Scan for the cell matching the given text and deliver its [X, Y] coordinate at center. 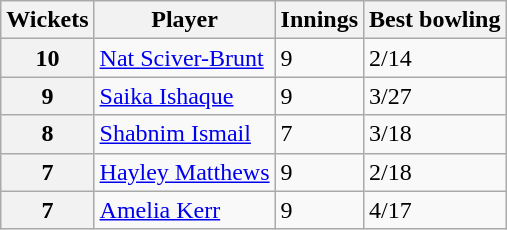
4/17 [435, 210]
2/18 [435, 172]
Wickets [48, 20]
Saika Ishaque [184, 96]
Nat Sciver-Brunt [184, 58]
Player [184, 20]
Innings [319, 20]
8 [48, 134]
Amelia Kerr [184, 210]
10 [48, 58]
Hayley Matthews [184, 172]
2/14 [435, 58]
3/18 [435, 134]
Best bowling [435, 20]
3/27 [435, 96]
Shabnim Ismail [184, 134]
